Locate the cell with the specified text and output its (x, y) center coordinate. 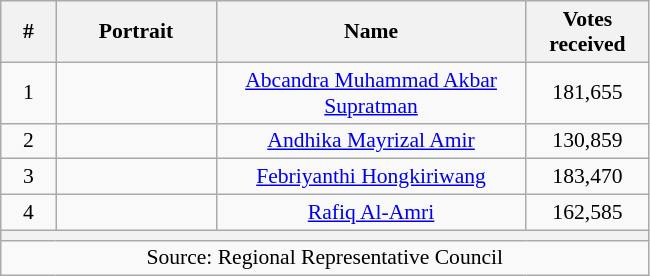
183,470 (588, 177)
Votes received (588, 32)
Rafiq Al-Amri (371, 213)
3 (28, 177)
# (28, 32)
2 (28, 141)
Febriyanthi Hongkiriwang (371, 177)
Source: Regional Representative Council (325, 258)
181,655 (588, 92)
130,859 (588, 141)
1 (28, 92)
Abcandra Muhammad Akbar Supratman (371, 92)
Andhika Mayrizal Amir (371, 141)
Portrait (136, 32)
Name (371, 32)
162,585 (588, 213)
4 (28, 213)
